From the cell containing the given text, extract its center point as (X, Y) coordinate. 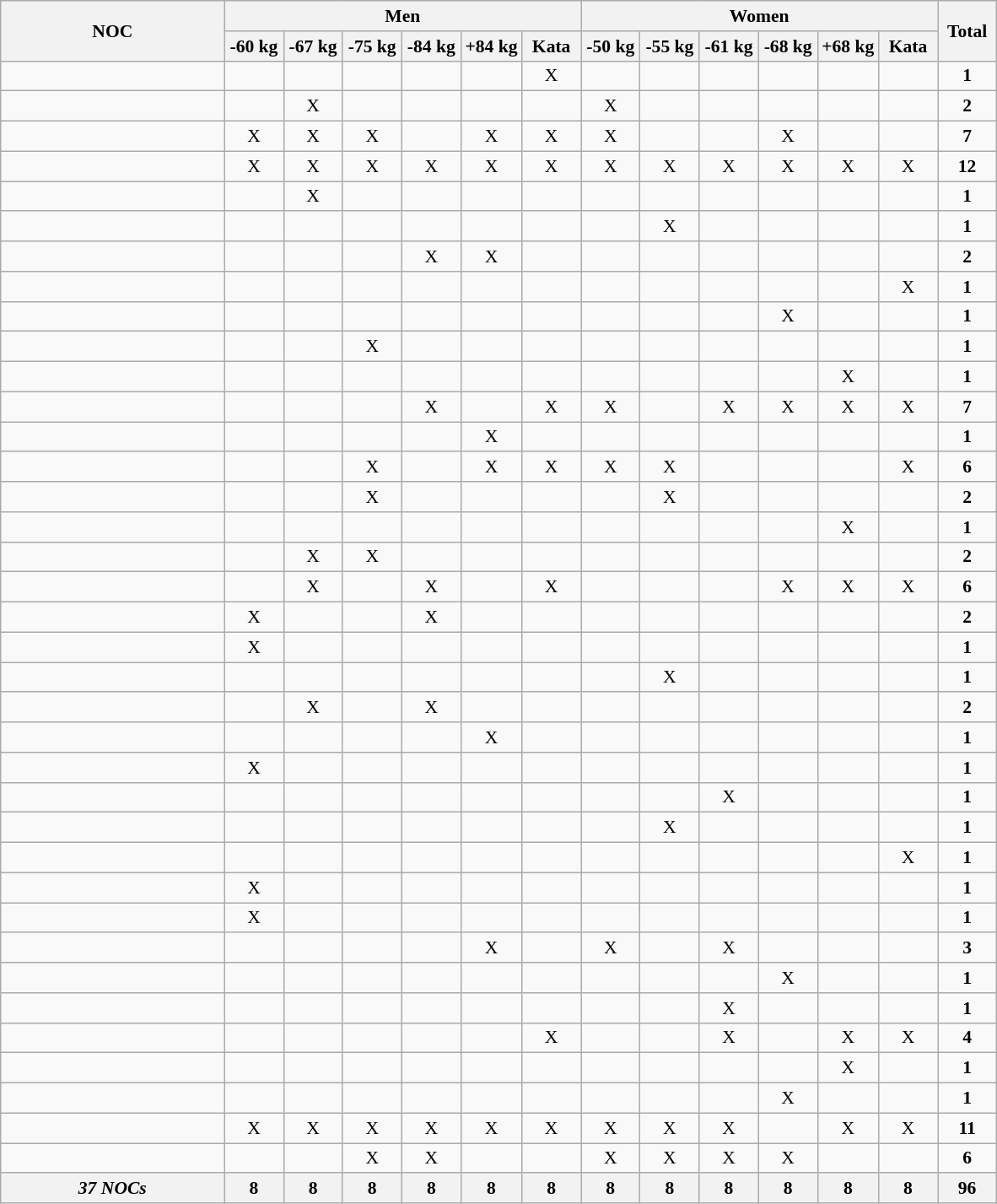
Men (403, 16)
+84 kg (491, 46)
+68 kg (848, 46)
-61 kg (729, 46)
11 (967, 1128)
NOC (113, 30)
4 (967, 1038)
3 (967, 948)
-60 kg (254, 46)
-55 kg (670, 46)
Total (967, 30)
-67 kg (313, 46)
-50 kg (611, 46)
12 (967, 166)
-75 kg (372, 46)
Women (759, 16)
-68 kg (788, 46)
-84 kg (431, 46)
96 (967, 1189)
37 NOCs (113, 1189)
